Provide the (X, Y) coordinate of the cell's center where the given text is located.  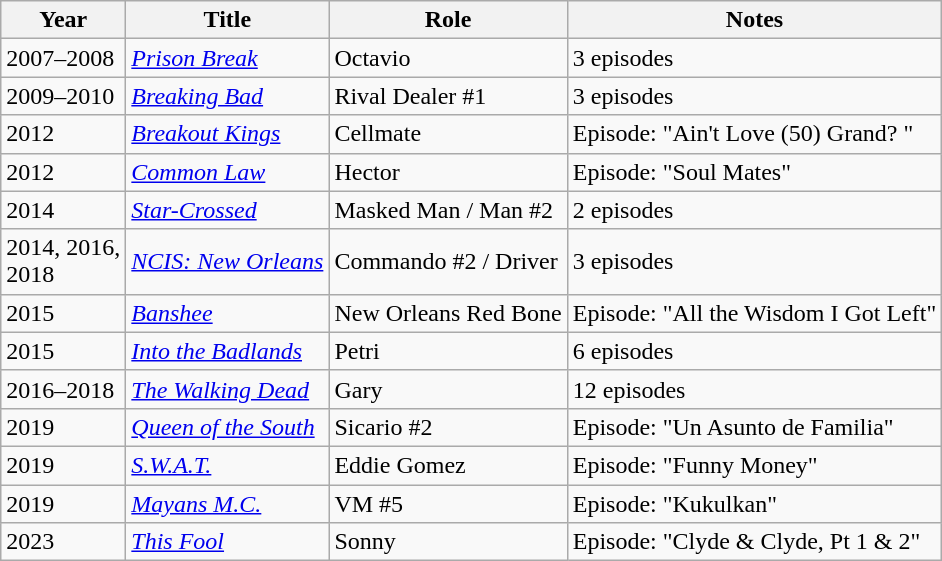
Sicario #2 (448, 427)
Title (228, 20)
Mayans M.C. (228, 503)
2016–2018 (64, 389)
Year (64, 20)
Masked Man / Man #2 (448, 210)
2009–2010 (64, 96)
Breakout Kings (228, 134)
Common Law (228, 172)
The Walking Dead (228, 389)
New Orleans Red Bone (448, 313)
Episode: "Un Asunto de Familia" (754, 427)
Eddie Gomez (448, 465)
12 episodes (754, 389)
Gary (448, 389)
VM #5 (448, 503)
Hector (448, 172)
2 episodes (754, 210)
Role (448, 20)
Star-Crossed (228, 210)
Prison Break (228, 58)
Sonny (448, 542)
Notes (754, 20)
Banshee (228, 313)
6 episodes (754, 351)
Commando #2 / Driver (448, 262)
Episode: "Clyde & Clyde, Pt 1 & 2" (754, 542)
Into the Badlands (228, 351)
2014, 2016,2018 (64, 262)
Octavio (448, 58)
Queen of the South (228, 427)
Petri (448, 351)
Episode: "Kukulkan" (754, 503)
Breaking Bad (228, 96)
Episode: "Soul Mates" (754, 172)
Episode: "All the Wisdom I Got Left" (754, 313)
S.W.A.T. (228, 465)
2007–2008 (64, 58)
Episode: "Funny Money" (754, 465)
Rival Dealer #1 (448, 96)
This Fool (228, 542)
Episode: "Ain't Love (50) Grand? " (754, 134)
2014 (64, 210)
Cellmate (448, 134)
NCIS: New Orleans (228, 262)
2023 (64, 542)
